Detect which cell encompasses the target text, then output its [x, y] center coordinate. 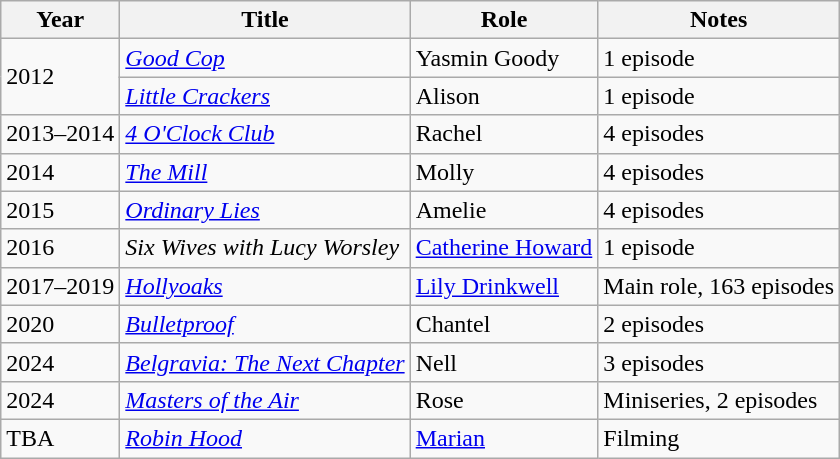
The Mill [265, 172]
Alison [504, 96]
Chantel [504, 324]
Yasmin Goody [504, 58]
TBA [60, 438]
Hollyoaks [265, 286]
Little Crackers [265, 96]
4 O'Clock Club [265, 134]
Good Cop [265, 58]
2 episodes [719, 324]
Molly [504, 172]
2013–2014 [60, 134]
Filming [719, 438]
2014 [60, 172]
Lily Drinkwell [504, 286]
2016 [60, 248]
2015 [60, 210]
Robin Hood [265, 438]
3 episodes [719, 362]
2020 [60, 324]
Belgravia: The Next Chapter [265, 362]
2017–2019 [60, 286]
Title [265, 20]
Masters of the Air [265, 400]
Amelie [504, 210]
Six Wives with Lucy Worsley [265, 248]
Nell [504, 362]
Role [504, 20]
Notes [719, 20]
Rachel [504, 134]
Catherine Howard [504, 248]
Rose [504, 400]
Bulletproof [265, 324]
Ordinary Lies [265, 210]
Year [60, 20]
Miniseries, 2 episodes [719, 400]
Main role, 163 episodes [719, 286]
2012 [60, 77]
Marian [504, 438]
